Search for the cell housing the specified text and yield its [X, Y] center coordinate. 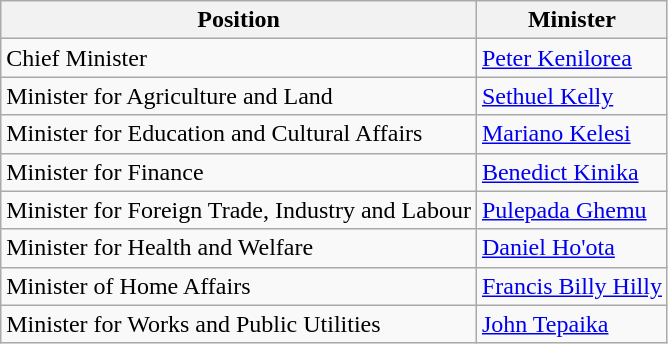
Mariano Kelesi [572, 134]
Minister for Health and Welfare [239, 248]
Minister [572, 20]
Minister for Finance [239, 172]
Pulepada Ghemu [572, 210]
Minister for Works and Public Utilities [239, 324]
Minister of Home Affairs [239, 286]
Minister for Education and Cultural Affairs [239, 134]
Minister for Agriculture and Land [239, 96]
Position [239, 20]
Benedict Kinika [572, 172]
Daniel Ho'ota [572, 248]
Peter Kenilorea [572, 58]
Francis Billy Hilly [572, 286]
John Tepaika [572, 324]
Sethuel Kelly [572, 96]
Minister for Foreign Trade, Industry and Labour [239, 210]
Chief Minister [239, 58]
